Find where the given text appears and provide that cell's center as [X, Y] coordinate. 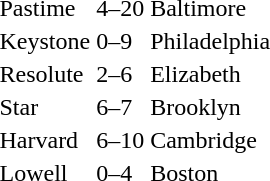
6–7 [120, 107]
2–6 [120, 74]
0–9 [120, 41]
6–10 [120, 140]
